Return the (x, y) coordinate for the center point of the cell that contains the specified text.  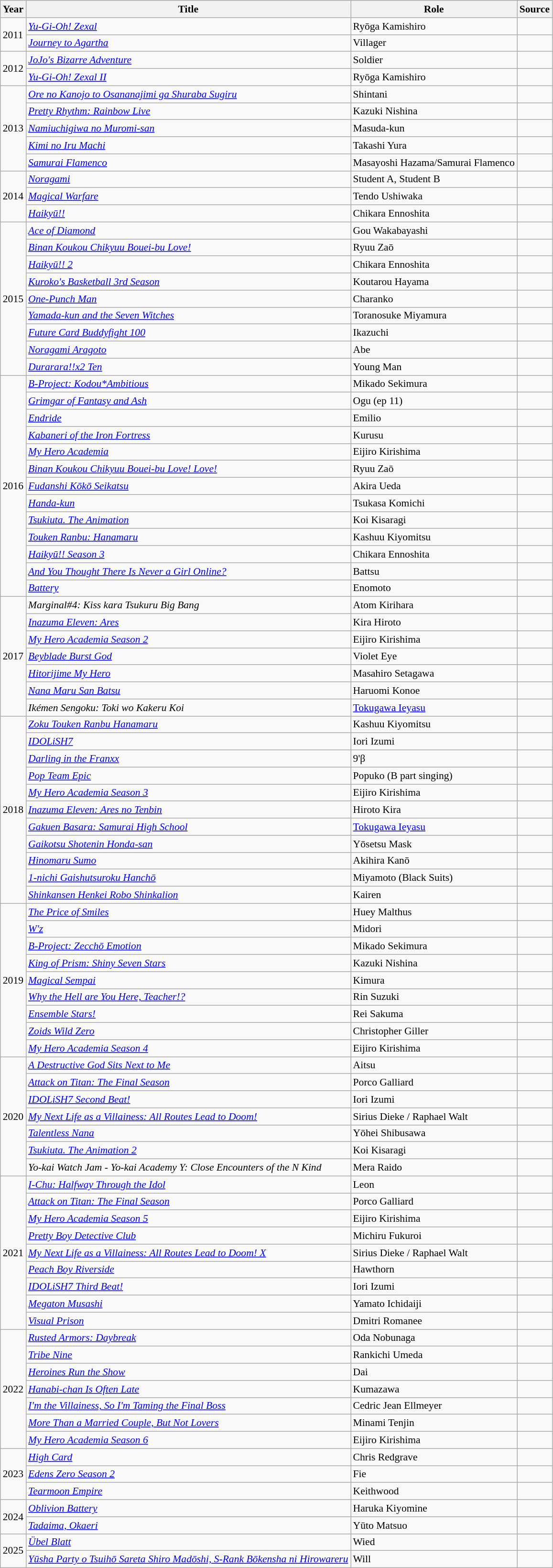
Akira Ueda (434, 486)
Pretty Boy Detective Club (188, 1236)
Yu-Gi-Oh! Zexal II (188, 77)
Binan Koukou Chikyuu Bouei-bu Love! (188, 248)
2017 (13, 656)
More Than a Married Couple, But Not Lovers (188, 1423)
Fudanshi Kōkō Seikatsu (188, 486)
Tadaima, Okaeri (188, 1525)
My Hero Academia Season 2 (188, 639)
Noragami (188, 179)
Marginal#4: Kiss kara Tsukuru Big Bang (188, 605)
Inazuma Eleven: Ares (188, 623)
Yūto Matsuo (434, 1525)
Ore no Kanojo to Osananajimi ga Shuraba Sugiru (188, 94)
My Next Life as a Villainess: All Routes Lead to Doom! (188, 1117)
My Hero Academia Season 3 (188, 793)
Tendo Ushiwaka (434, 197)
W'z (188, 929)
Endride (188, 418)
Will (434, 1559)
IDOLiSH7 Third Beat! (188, 1287)
Enomoto (434, 588)
Leon (434, 1184)
Akihira Kanō (434, 861)
Mera Raido (434, 1168)
IDOLiSH7 (188, 742)
Haikyū!! (188, 214)
2013 (13, 128)
Übel Blatt (188, 1542)
Hanabi-chan Is Often Late (188, 1389)
Miyamoto (Black Suits) (434, 878)
Rusted Armors: Daybreak (188, 1338)
King of Prism: Shiny Seven Stars (188, 963)
Haruomi Konoe (434, 691)
Keithwood (434, 1491)
Year (13, 9)
2022 (13, 1389)
Haruka Kiyomine (434, 1508)
Wied (434, 1542)
Toranosuke Miyamura (434, 316)
Zoku Touken Ranbu Hanamaru (188, 724)
Why the Hell are You Here, Teacher!? (188, 997)
Nana Maru San Batsu (188, 691)
And You Thought There Is Never a Girl Online? (188, 571)
Battsu (434, 571)
Aitsu (434, 1065)
Rankichi Umeda (434, 1355)
Masayoshi Hazama/Samurai Flamenco (434, 163)
2011 (13, 34)
Megaton Musashi (188, 1304)
2012 (13, 69)
Tribe Nine (188, 1355)
Emilio (434, 418)
Villager (434, 43)
Gakuen Basara: Samurai High School (188, 827)
My Hero Academia Season 4 (188, 1048)
Handa-kun (188, 503)
Kurusu (434, 435)
Masuda-kun (434, 129)
Beyblade Burst God (188, 657)
Zoids Wild Zero (188, 1031)
Rei Sakuma (434, 1014)
Hiroto Kira (434, 810)
Shintani (434, 94)
My Hero Academia Season 5 (188, 1219)
Noragami Aragoto (188, 350)
Cedric Jean Ellmeyer (434, 1406)
2014 (13, 196)
Edens Zero Season 2 (188, 1474)
Oda Nobunaga (434, 1338)
Yūsha Party o Tsuihō Sareta Shiro Madōshi, S-Rank Bōkensha ni Hirowareru (188, 1559)
Ensemble Stars! (188, 1014)
Midori (434, 929)
Namiuchigiwa no Muromi-san (188, 129)
The Price of Smiles (188, 912)
Yu-Gi-Oh! Zexal (188, 26)
Violet Eye (434, 657)
Tearmoon Empire (188, 1491)
Tsukiuta. The Animation (188, 520)
Hinomaru Sumo (188, 861)
Young Man (434, 367)
Shinkansen Henkei Robo Shinkalion (188, 895)
Abe (434, 350)
Student A, Student B (434, 179)
Binan Koukou Chikyuu Bouei-bu Love! Love! (188, 469)
Role (434, 9)
Title (188, 9)
Soldier (434, 60)
Tsukasa Komichi (434, 503)
IDOLiSH7 Second Beat! (188, 1099)
Visual Prison (188, 1321)
2016 (13, 486)
Source (534, 9)
I'm the Villainess, So I'm Taming the Final Boss (188, 1406)
Magical Sempai (188, 980)
Koutarou Hayama (434, 282)
Huey Malthus (434, 912)
Dmitri Romanee (434, 1321)
Ikazuchi (434, 333)
Peach Boy Riverside (188, 1270)
Yōhei Shibusawa (434, 1133)
Takashi Yura (434, 145)
Dai (434, 1372)
2019 (13, 980)
2021 (13, 1253)
B-Project: Zecchō Emotion (188, 946)
Rin Suzuki (434, 997)
Magical Warfare (188, 197)
Journey to Agartha (188, 43)
Grimgar of Fantasy and Ash (188, 401)
2018 (13, 810)
Yo-kai Watch Jam - Yo-kai Academy Y: Close Encounters of the N Kind (188, 1168)
Pop Team Epic (188, 776)
Haikyū!! Season 3 (188, 554)
Ikémen Sengoku: Toki wo Kakeru Koi (188, 708)
Ace of Diamond (188, 230)
Chris Redgrave (434, 1457)
Gaikotsu Shotenin Honda-san (188, 844)
Kimura (434, 980)
2024 (13, 1517)
My Next Life as a Villainess: All Routes Lead to Doom! X (188, 1253)
Darling in the Franxx (188, 759)
Kimi no Iru Machi (188, 145)
Charanko (434, 299)
Durarara!!x2 Ten (188, 367)
Atom Kirihara (434, 605)
Kuroko's Basketball 3rd Season (188, 282)
Hawthorn (434, 1270)
Ogu (ep 11) (434, 401)
A Destructive God Sits Next to Me (188, 1065)
High Card (188, 1457)
One-Punch Man (188, 299)
Yamato Ichidaiji (434, 1304)
Samurai Flamenco (188, 163)
Talentless Nana (188, 1133)
Heroines Run the Show (188, 1372)
2023 (13, 1474)
Kabaneri of the Iron Fortress (188, 435)
Kairen (434, 895)
Oblivion Battery (188, 1508)
Tsukiuta. The Animation 2 (188, 1151)
Yōsetsu Mask (434, 844)
Masahiro Setagawa (434, 674)
Hitorijime My Hero (188, 674)
Battery (188, 588)
Haikyū!! 2 (188, 265)
Inazuma Eleven: Ares no Tenbin (188, 810)
Minami Tenjin (434, 1423)
Michiru Fukuroi (434, 1236)
JoJo's Bizarre Adventure (188, 60)
B-Project: Kodou*Ambitious (188, 384)
Christopher Giller (434, 1031)
2020 (13, 1116)
Touken Ranbu: Hanamaru (188, 537)
Pretty Rhythm: Rainbow Live (188, 111)
Popuko (B part singing) (434, 776)
Fie (434, 1474)
1-nichi Gaishutsuroku Hanchō (188, 878)
My Hero Academia Season 6 (188, 1440)
Kira Hiroto (434, 623)
Kumazawa (434, 1389)
I-Chu: Halfway Through the Idol (188, 1184)
9'β (434, 759)
2015 (13, 298)
Gou Wakabayashi (434, 230)
Future Card Buddyfight 100 (188, 333)
My Hero Academia (188, 452)
Yamada-kun and the Seven Witches (188, 316)
2025 (13, 1550)
